Locate the cell with the specified text and output its (x, y) center coordinate. 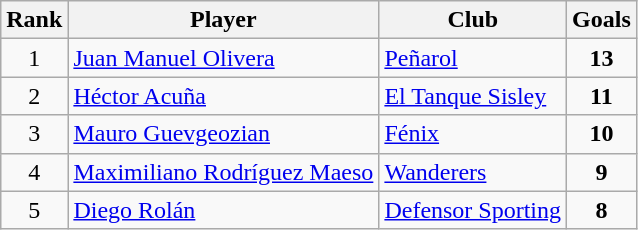
9 (602, 172)
4 (34, 172)
Rank (34, 20)
10 (602, 134)
Juan Manuel Olivera (224, 58)
11 (602, 96)
13 (602, 58)
Peñarol (473, 58)
3 (34, 134)
Mauro Guevgeozian (224, 134)
Defensor Sporting (473, 210)
1 (34, 58)
2 (34, 96)
8 (602, 210)
Maximiliano Rodríguez Maeso (224, 172)
El Tanque Sisley (473, 96)
Diego Rolán (224, 210)
5 (34, 210)
Goals (602, 20)
Player (224, 20)
Wanderers (473, 172)
Fénix (473, 134)
Club (473, 20)
Héctor Acuña (224, 96)
